For the text-containing cell, return its midpoint in (x, y) coordinate format. 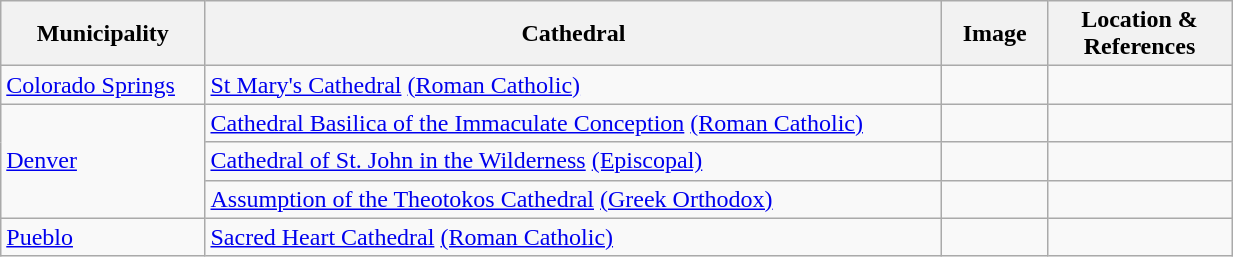
Pueblo (103, 237)
Cathedral of St. John in the Wilderness (Episcopal) (574, 161)
St Mary's Cathedral (Roman Catholic) (574, 85)
Image (995, 34)
Denver (103, 161)
Cathedral (574, 34)
Cathedral Basilica of the Immaculate Conception (Roman Catholic) (574, 123)
Sacred Heart Cathedral (Roman Catholic) (574, 237)
Location & References (1139, 34)
Colorado Springs (103, 85)
Municipality (103, 34)
Assumption of the Theotokos Cathedral (Greek Orthodox) (574, 199)
